From the cell containing the given text, extract its center point as [x, y] coordinate. 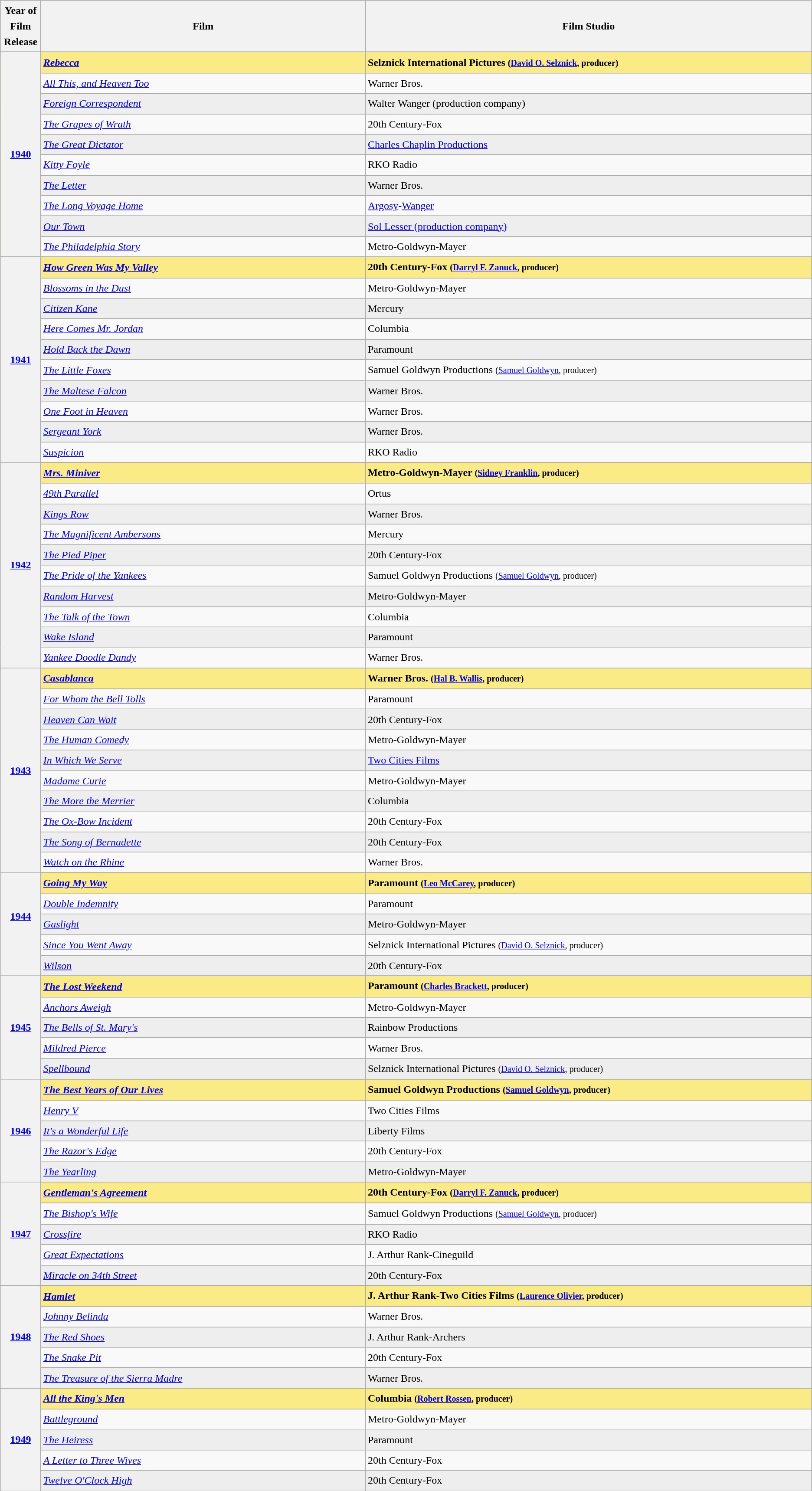
The More the Merrier [203, 801]
Sergeant York [203, 431]
Foreign Correspondent [203, 103]
J. Arthur Rank-Cineguild [588, 1255]
The Bishop's Wife [203, 1214]
The Red Shoes [203, 1337]
The Best Years of Our Lives [203, 1090]
Since You Went Away [203, 945]
The Pied Piper [203, 554]
1947 [21, 1234]
The Heiress [203, 1440]
The Grapes of Wrath [203, 124]
Kings Row [203, 514]
Watch on the Rhine [203, 862]
The Bells of St. Mary's [203, 1027]
Mrs. Miniver [203, 473]
1945 [21, 1028]
1948 [21, 1337]
The Little Foxes [203, 370]
J. Arthur Rank-Two Cities Films (Laurence Olivier, producer) [588, 1296]
Metro-Goldwyn-Mayer (Sidney Franklin, producer) [588, 473]
Paramount (Charles Brackett, producer) [588, 986]
Miracle on 34th Street [203, 1275]
The Razor's Edge [203, 1151]
The Great Dictator [203, 145]
Sol Lesser (production company) [588, 226]
The Song of Bernadette [203, 842]
The Letter [203, 186]
Year of Film Release [21, 26]
Columbia (Robert Rossen, producer) [588, 1399]
In Which We Serve [203, 760]
Gaslight [203, 924]
1941 [21, 360]
Mildred Pierce [203, 1048]
Great Expectations [203, 1255]
Kitty Foyle [203, 165]
Twelve O'Clock High [203, 1481]
Warner Bros. (Hal B. Wallis, producer) [588, 678]
How Green Was My Valley [203, 267]
1946 [21, 1131]
The Magnificent Ambersons [203, 534]
The Ox-Bow Incident [203, 822]
Yankee Doodle Dandy [203, 658]
All the King's Men [203, 1399]
It's a Wonderful Life [203, 1131]
Blossoms in the Dust [203, 288]
Hold Back the Dawn [203, 350]
The Yearling [203, 1172]
Rainbow Productions [588, 1027]
Battleground [203, 1419]
The Talk of the Town [203, 617]
Ortus [588, 494]
1942 [21, 565]
The Pride of the Yankees [203, 575]
Spellbound [203, 1069]
Casablanca [203, 678]
A Letter to Three Wives [203, 1460]
Going My Way [203, 883]
Liberty Films [588, 1131]
1949 [21, 1439]
Here Comes Mr. Jordan [203, 329]
Citizen Kane [203, 309]
49th Parallel [203, 494]
Random Harvest [203, 596]
Crossfire [203, 1235]
The Maltese Falcon [203, 390]
Suspicion [203, 452]
The Lost Weekend [203, 986]
Charles Chaplin Productions [588, 145]
Film [203, 26]
The Treasure of the Sierra Madre [203, 1378]
The Philadelphia Story [203, 246]
Wilson [203, 966]
Our Town [203, 226]
Argosy-Wanger [588, 206]
One Foot in Heaven [203, 411]
Rebecca [203, 62]
1944 [21, 924]
J. Arthur Rank-Archers [588, 1337]
Gentleman's Agreement [203, 1193]
Hamlet [203, 1296]
Double Indemnity [203, 904]
Wake Island [203, 637]
Heaven Can Wait [203, 719]
The Snake Pit [203, 1358]
The Long Voyage Home [203, 206]
Madame Curie [203, 781]
The Human Comedy [203, 740]
Walter Wanger (production company) [588, 103]
1943 [21, 770]
Anchors Aweigh [203, 1007]
For Whom the Bell Tolls [203, 699]
Film Studio [588, 26]
Henry V [203, 1111]
Johnny Belinda [203, 1317]
All This, and Heaven Too [203, 83]
Paramount (Leo McCarey, producer) [588, 883]
1940 [21, 154]
